Search for the cell housing the specified text and yield its [X, Y] center coordinate. 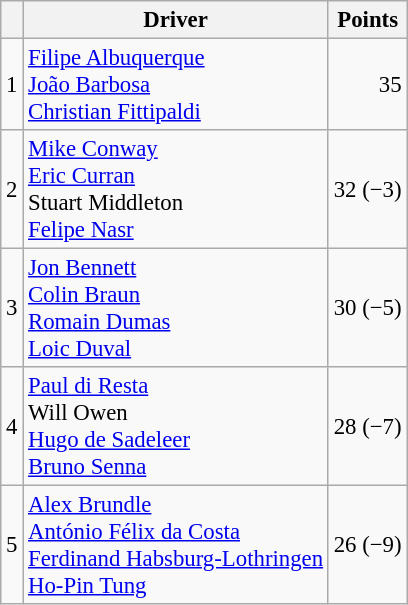
35 [367, 85]
30 (−5) [367, 308]
Alex Brundle António Félix da Costa Ferdinand Habsburg-Lothringen Ho-Pin Tung [176, 546]
26 (−9) [367, 546]
2 [12, 190]
Points [367, 20]
Driver [176, 20]
Filipe Albuquerque João Barbosa Christian Fittipaldi [176, 85]
3 [12, 308]
28 (−7) [367, 426]
Paul di Resta Will Owen Hugo de Sadeleer Bruno Senna [176, 426]
5 [12, 546]
32 (−3) [367, 190]
4 [12, 426]
Mike Conway Eric Curran Stuart Middleton Felipe Nasr [176, 190]
1 [12, 85]
Jon Bennett Colin Braun Romain Dumas Loic Duval [176, 308]
